Capture the cell that displays the provided text and extract its (X, Y) central coordinate. 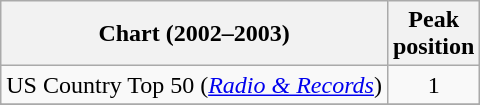
Chart (2002–2003) (194, 34)
1 (433, 85)
US Country Top 50 (Radio & Records) (194, 85)
Peakposition (433, 34)
